Detect which cell encompasses the target text, then output its [x, y] center coordinate. 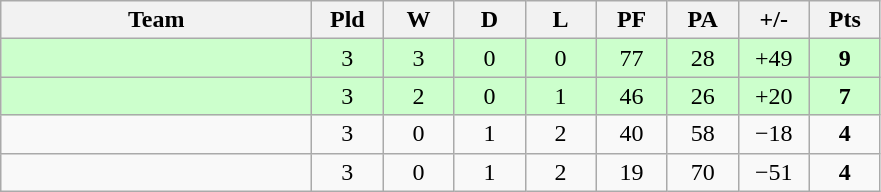
W [418, 20]
+49 [774, 58]
Team [156, 20]
Pld [348, 20]
PA [702, 20]
19 [632, 172]
9 [844, 58]
+/- [774, 20]
7 [844, 96]
D [490, 20]
46 [632, 96]
PF [632, 20]
26 [702, 96]
Pts [844, 20]
40 [632, 134]
70 [702, 172]
77 [632, 58]
L [560, 20]
+20 [774, 96]
58 [702, 134]
−18 [774, 134]
−51 [774, 172]
28 [702, 58]
